For the text-containing cell, return its midpoint in (X, Y) coordinate format. 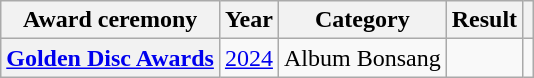
Golden Disc Awards (110, 58)
Album Bonsang (362, 58)
Result (484, 20)
Category (362, 20)
Year (248, 20)
Award ceremony (110, 20)
2024 (248, 58)
